Pinpoint the cell where the given text exists, returning its [x, y] midpoint coordinate. 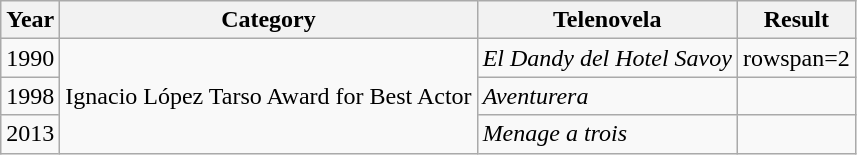
1990 [30, 58]
Year [30, 20]
1998 [30, 96]
Category [268, 20]
El Dandy del Hotel Savoy [607, 58]
Result [796, 20]
Ignacio López Tarso Award for Best Actor [268, 96]
Menage a trois [607, 134]
2013 [30, 134]
Aventurera [607, 96]
rowspan=2 [796, 58]
Telenovela [607, 20]
